Locate the cell with the specified text and output its [x, y] center coordinate. 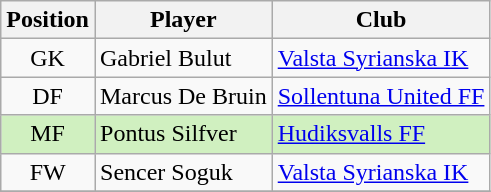
Sollentuna United FF [381, 96]
Pontus Silfver [183, 134]
DF [48, 96]
Gabriel Bulut [183, 58]
Hudiksvalls FF [381, 134]
Club [381, 20]
Marcus De Bruin [183, 96]
Sencer Soguk [183, 172]
FW [48, 172]
MF [48, 134]
Player [183, 20]
GK [48, 58]
Position [48, 20]
